For the text-containing cell, return its midpoint in [x, y] coordinate format. 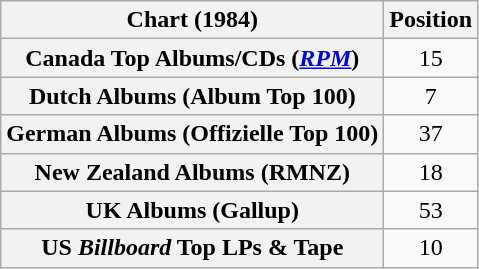
10 [431, 248]
18 [431, 172]
Chart (1984) [192, 20]
53 [431, 210]
US Billboard Top LPs & Tape [192, 248]
37 [431, 134]
15 [431, 58]
German Albums (Offizielle Top 100) [192, 134]
Position [431, 20]
Canada Top Albums/CDs (RPM) [192, 58]
Dutch Albums (Album Top 100) [192, 96]
UK Albums (Gallup) [192, 210]
7 [431, 96]
New Zealand Albums (RMNZ) [192, 172]
